Pinpoint the cell where the given text exists, returning its (x, y) midpoint coordinate. 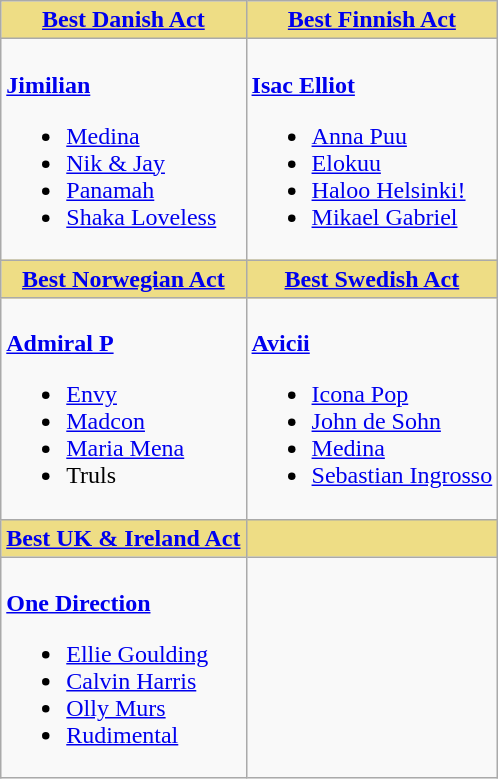
Best Swedish Act (372, 279)
Admiral PEnvyMadconMaria MenaTruls (124, 408)
Best Finnish Act (372, 20)
Isac ElliotAnna PuuElokuuHaloo Helsinki!Mikael Gabriel (372, 150)
Best Norwegian Act (124, 279)
Best Danish Act (124, 20)
JimilianMedinaNik & JayPanamahShaka Loveless (124, 150)
One DirectionEllie GouldingCalvin HarrisOlly MursRudimental (124, 668)
Best UK & Ireland Act (124, 538)
AviciiIcona PopJohn de SohnMedinaSebastian Ingrosso (372, 408)
